Locate the cell with the specified text and output its [x, y] center coordinate. 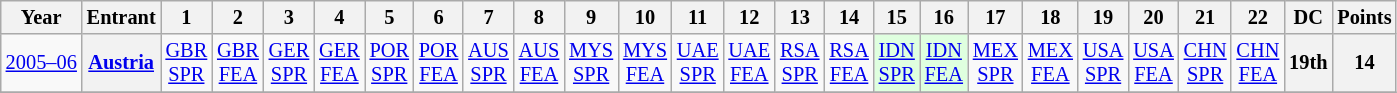
10 [645, 17]
GBRSPR [187, 63]
RSAFEA [848, 63]
CHNSPR [1206, 63]
8 [539, 17]
21 [1206, 17]
MYSFEA [645, 63]
Year [42, 17]
USAFEA [1153, 63]
MEXFEA [1050, 63]
20 [1153, 17]
Entrant [122, 17]
Points [1364, 17]
GERFEA [339, 63]
17 [996, 17]
7 [488, 17]
CHNFEA [1258, 63]
Austria [122, 63]
GERSPR [289, 63]
19 [1103, 17]
16 [944, 17]
18 [1050, 17]
MYSSPR [591, 63]
DC [1308, 17]
UAESPR [698, 63]
5 [390, 17]
IDNFEA [944, 63]
IDNSPR [897, 63]
4 [339, 17]
12 [749, 17]
AUSFEA [539, 63]
9 [591, 17]
PORSPR [390, 63]
15 [897, 17]
19th [1308, 63]
AUSSPR [488, 63]
RSASPR [800, 63]
3 [289, 17]
2 [238, 17]
1 [187, 17]
MEXSPR [996, 63]
13 [800, 17]
UAEFEA [749, 63]
2005–06 [42, 63]
GBRFEA [238, 63]
22 [1258, 17]
PORFEA [438, 63]
11 [698, 17]
6 [438, 17]
USASPR [1103, 63]
